Return the [x, y] coordinate for the center point of the cell that contains the specified text.  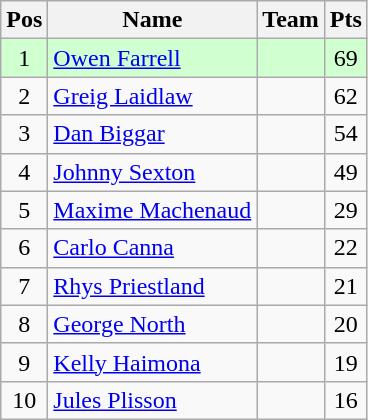
Owen Farrell [152, 58]
10 [24, 400]
Team [291, 20]
5 [24, 210]
9 [24, 362]
Pos [24, 20]
Pts [346, 20]
4 [24, 172]
Rhys Priestland [152, 286]
7 [24, 286]
Johnny Sexton [152, 172]
22 [346, 248]
54 [346, 134]
Dan Biggar [152, 134]
8 [24, 324]
16 [346, 400]
29 [346, 210]
Carlo Canna [152, 248]
George North [152, 324]
Name [152, 20]
1 [24, 58]
49 [346, 172]
20 [346, 324]
Maxime Machenaud [152, 210]
Jules Plisson [152, 400]
21 [346, 286]
Greig Laidlaw [152, 96]
Kelly Haimona [152, 362]
62 [346, 96]
2 [24, 96]
6 [24, 248]
19 [346, 362]
3 [24, 134]
69 [346, 58]
